Provide the (X, Y) coordinate of the cell's center where the given text is located.  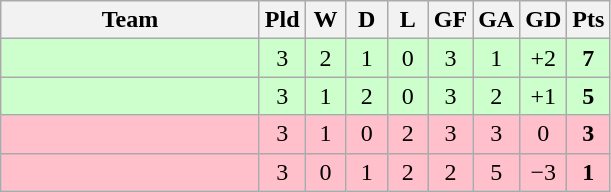
Pld (282, 20)
GA (496, 20)
+2 (544, 58)
7 (588, 58)
−3 (544, 172)
D (366, 20)
+1 (544, 96)
GF (450, 20)
L (408, 20)
Pts (588, 20)
GD (544, 20)
W (326, 20)
Team (130, 20)
